Output the [x, y] coordinate of the center of the cell containing the given text.  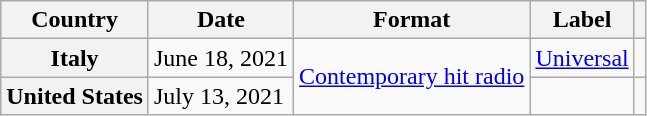
June 18, 2021 [220, 58]
Universal [582, 58]
Country [75, 20]
Italy [75, 58]
July 13, 2021 [220, 96]
Date [220, 20]
Format [412, 20]
United States [75, 96]
Label [582, 20]
Contemporary hit radio [412, 77]
